Find where the given text appears and provide that cell's center as (x, y) coordinate. 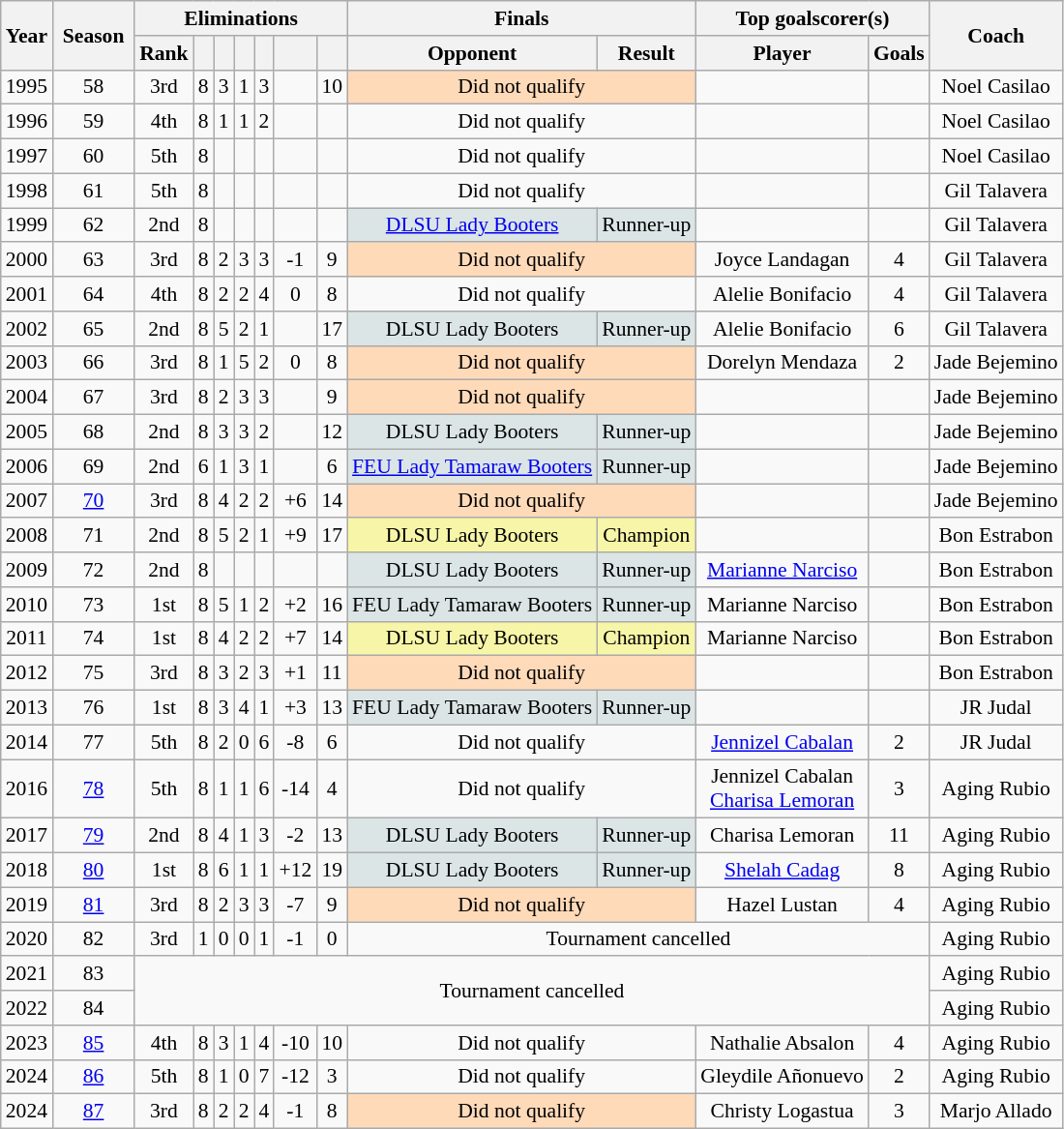
-14 (295, 789)
79 (93, 836)
Result (646, 53)
16 (332, 605)
Opponent (472, 53)
+3 (295, 708)
87 (93, 1112)
+7 (295, 639)
77 (93, 742)
2023 (27, 1043)
72 (93, 570)
2018 (27, 871)
Dorelyn Mendaza (782, 363)
81 (93, 905)
2008 (27, 536)
1996 (27, 122)
83 (93, 974)
2017 (27, 836)
7 (263, 1077)
2011 (27, 639)
2021 (27, 974)
2012 (27, 673)
-8 (295, 742)
2014 (27, 742)
Shelah Cadag (782, 871)
2022 (27, 1008)
Jennizel Cabalan Charisa Lemoran (782, 789)
2019 (27, 905)
67 (93, 398)
-12 (295, 1077)
12 (332, 432)
Top goalscorer(s) (813, 18)
1998 (27, 191)
Finals (521, 18)
71 (93, 536)
Year (27, 35)
80 (93, 871)
86 (93, 1077)
58 (93, 87)
70 (93, 501)
+6 (295, 501)
+9 (295, 536)
69 (93, 466)
Goals (900, 53)
73 (93, 605)
62 (93, 225)
2001 (27, 294)
-10 (295, 1043)
61 (93, 191)
Season (93, 35)
2002 (27, 329)
2007 (27, 501)
19 (332, 871)
Charisa Lemoran (782, 836)
1997 (27, 157)
Jennizel Cabalan (782, 742)
2000 (27, 260)
-2 (295, 836)
Coach (996, 35)
Christy Logastua (782, 1112)
Player (782, 53)
64 (93, 294)
Hazel Lustan (782, 905)
82 (93, 939)
+2 (295, 605)
2005 (27, 432)
65 (93, 329)
Gleydile Añonuevo (782, 1077)
2016 (27, 789)
59 (93, 122)
74 (93, 639)
Rank (164, 53)
+12 (295, 871)
63 (93, 260)
75 (93, 673)
+1 (295, 673)
Joyce Landagan (782, 260)
2010 (27, 605)
1999 (27, 225)
Nathalie Absalon (782, 1043)
78 (93, 789)
84 (93, 1008)
2009 (27, 570)
2013 (27, 708)
Marjo Allado (996, 1112)
76 (93, 708)
2003 (27, 363)
60 (93, 157)
2006 (27, 466)
68 (93, 432)
Eliminations (241, 18)
66 (93, 363)
2020 (27, 939)
2004 (27, 398)
-7 (295, 905)
1995 (27, 87)
85 (93, 1043)
